Scan for the cell matching the given text and deliver its [X, Y] coordinate at center. 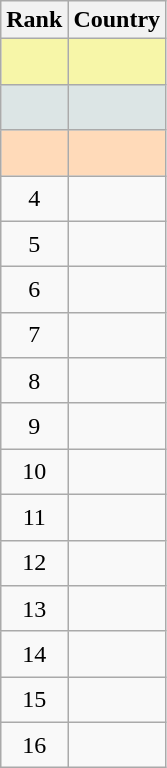
14 [34, 654]
8 [34, 381]
5 [34, 244]
7 [34, 335]
16 [34, 745]
12 [34, 563]
Country [117, 20]
4 [34, 199]
6 [34, 290]
13 [34, 609]
15 [34, 700]
Rank [34, 20]
10 [34, 472]
9 [34, 426]
11 [34, 517]
